From the cell containing the given text, extract its center point as (x, y) coordinate. 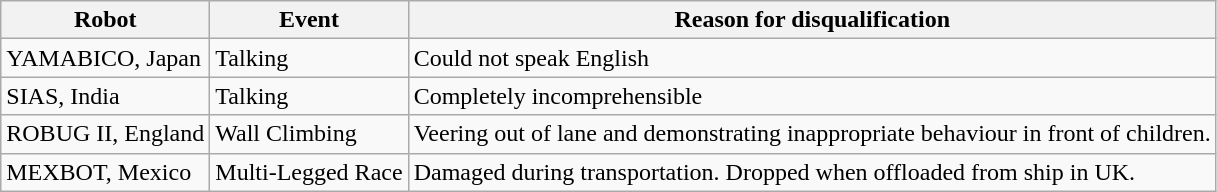
YAMABICO, Japan (106, 58)
Multi-Legged Race (309, 172)
Robot (106, 20)
Completely incomprehensible (812, 96)
ROBUG II, England (106, 134)
Wall Climbing (309, 134)
Damaged during transportation. Dropped when offloaded from ship in UK. (812, 172)
Veering out of lane and demonstrating inappropriate behaviour in front of children. (812, 134)
SIAS, India (106, 96)
Reason for disqualification (812, 20)
Event (309, 20)
Could not speak English (812, 58)
MEXBOT, Mexico (106, 172)
